Return the (x, y) coordinate for the center point of the cell that contains the specified text.  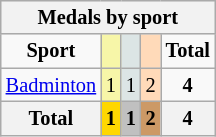
Sport (51, 51)
Medals by sport (108, 17)
Badminton (51, 85)
